Return the (X, Y) coordinate for the center point of the cell that contains the specified text.  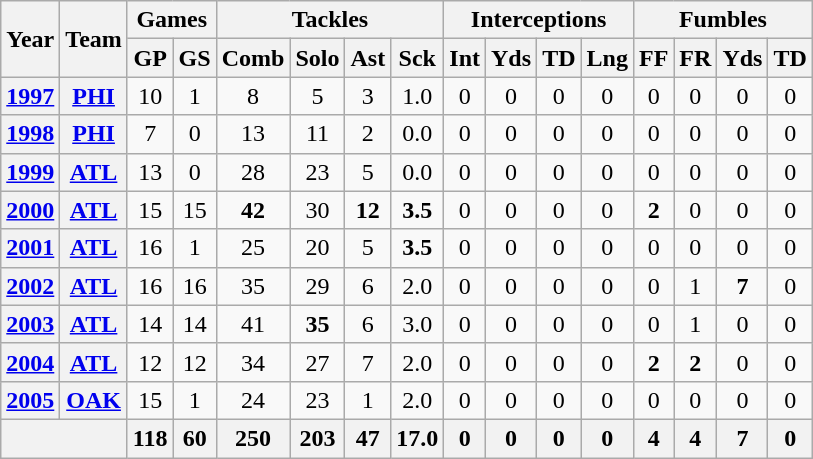
Games (172, 20)
1997 (30, 96)
Team (94, 39)
Solo (318, 58)
250 (253, 438)
Tackles (330, 20)
2005 (30, 400)
Comb (253, 58)
3 (368, 96)
10 (150, 96)
3.0 (418, 324)
Int (465, 58)
2002 (30, 286)
Ast (368, 58)
Year (30, 39)
27 (318, 362)
FF (653, 58)
2000 (30, 210)
60 (194, 438)
Lng (607, 58)
GS (194, 58)
203 (318, 438)
47 (368, 438)
17.0 (418, 438)
42 (253, 210)
118 (150, 438)
2003 (30, 324)
41 (253, 324)
25 (253, 248)
Interceptions (539, 20)
29 (318, 286)
GP (150, 58)
8 (253, 96)
30 (318, 210)
FR (696, 58)
1998 (30, 134)
1999 (30, 172)
28 (253, 172)
OAK (94, 400)
Sck (418, 58)
20 (318, 248)
1.0 (418, 96)
2001 (30, 248)
11 (318, 134)
2004 (30, 362)
34 (253, 362)
24 (253, 400)
Fumbles (722, 20)
